Identify which cell holds the provided text, then report its (x, y) central coordinate. 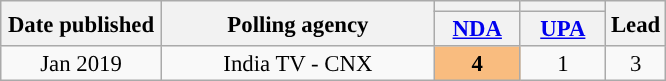
1 (563, 64)
4 (477, 64)
Polling agency (298, 24)
NDA (477, 30)
Jan 2019 (82, 64)
UPA (563, 30)
Lead (636, 24)
3 (636, 64)
Date published (82, 24)
India TV - CNX (298, 64)
